Determine the (X, Y) coordinate at the center of the cell enclosing the given text.  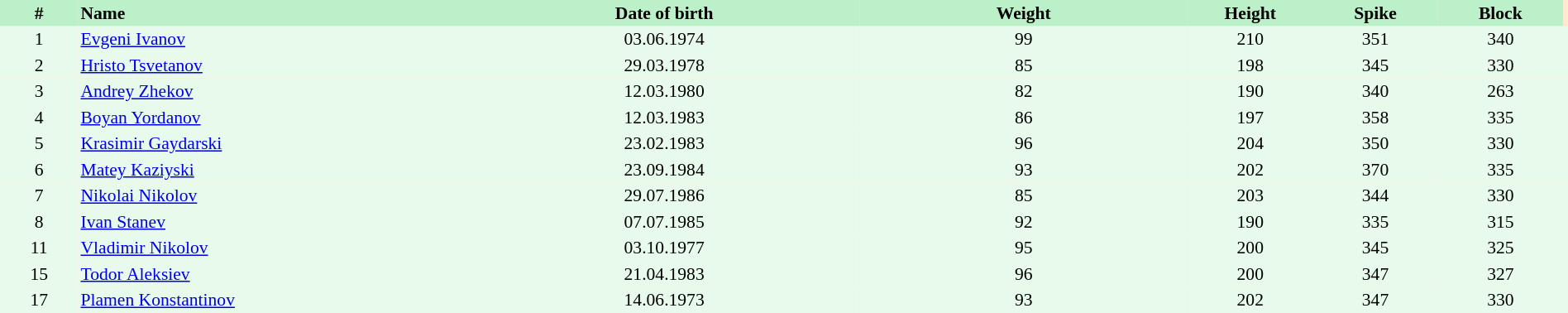
86 (1024, 118)
3 (39, 91)
# (39, 13)
Ivan Stanev (273, 222)
Date of birth (664, 13)
4 (39, 118)
325 (1500, 248)
23.09.1984 (664, 170)
Weight (1024, 13)
7 (39, 195)
03.10.1977 (664, 248)
350 (1374, 144)
198 (1250, 65)
2 (39, 65)
8 (39, 222)
11 (39, 248)
92 (1024, 222)
21.04.1983 (664, 274)
82 (1024, 91)
12.03.1980 (664, 91)
Spike (1374, 13)
17 (39, 300)
Vladimir Nikolov (273, 248)
Boyan Yordanov (273, 118)
5 (39, 144)
358 (1374, 118)
07.07.1985 (664, 222)
263 (1500, 91)
99 (1024, 40)
6 (39, 170)
Hristo Tsvetanov (273, 65)
Matey Kaziyski (273, 170)
370 (1374, 170)
344 (1374, 195)
12.03.1983 (664, 118)
1 (39, 40)
14.06.1973 (664, 300)
210 (1250, 40)
Height (1250, 13)
Andrey Zhekov (273, 91)
15 (39, 274)
Krasimir Gaydarski (273, 144)
327 (1500, 274)
197 (1250, 118)
29.03.1978 (664, 65)
Evgeni Ivanov (273, 40)
23.02.1983 (664, 144)
Nikolai Nikolov (273, 195)
315 (1500, 222)
Todor Aleksiev (273, 274)
204 (1250, 144)
Name (273, 13)
351 (1374, 40)
203 (1250, 195)
29.07.1986 (664, 195)
03.06.1974 (664, 40)
Plamen Konstantinov (273, 300)
Block (1500, 13)
95 (1024, 248)
